Capture the cell that displays the provided text and extract its (x, y) central coordinate. 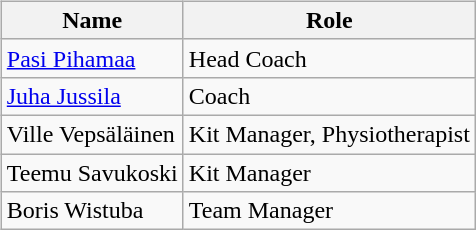
Pasi Pihamaa (92, 58)
Boris Wistuba (92, 211)
Kit Manager, Physiotherapist (329, 134)
Role (329, 20)
Teemu Savukoski (92, 173)
Juha Jussila (92, 96)
Kit Manager (329, 173)
Head Coach (329, 58)
Coach (329, 96)
Name (92, 20)
Team Manager (329, 211)
Ville Vepsäläinen (92, 134)
